Capture the cell that displays the provided text and extract its (X, Y) central coordinate. 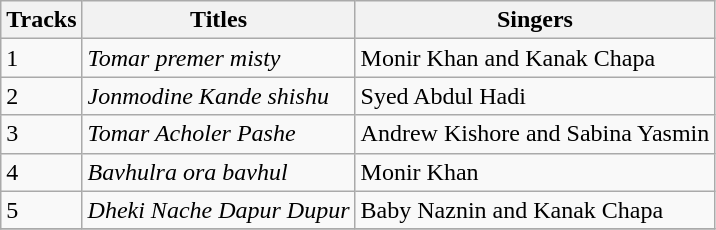
Tomar Acholer Pashe (218, 134)
4 (42, 172)
Andrew Kishore and Sabina Yasmin (535, 134)
1 (42, 58)
2 (42, 96)
5 (42, 210)
Tomar premer misty (218, 58)
Monir Khan (535, 172)
3 (42, 134)
Baby Naznin and Kanak Chapa (535, 210)
Bavhulra ora bavhul (218, 172)
Monir Khan and Kanak Chapa (535, 58)
Tracks (42, 20)
Syed Abdul Hadi (535, 96)
Dheki Nache Dapur Dupur (218, 210)
Singers (535, 20)
Jonmodine Kande shishu (218, 96)
Titles (218, 20)
